Pinpoint the cell where the given text exists, returning its (X, Y) midpoint coordinate. 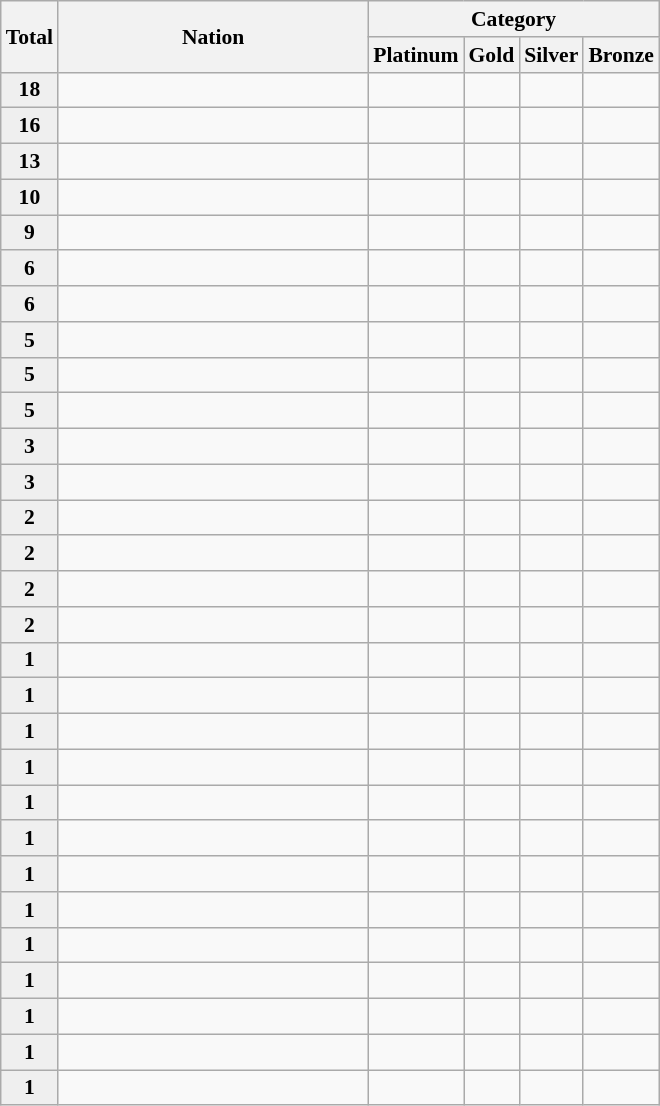
Bronze (621, 55)
10 (30, 197)
13 (30, 162)
9 (30, 233)
Gold (492, 55)
18 (30, 90)
Nation (213, 36)
Total (30, 36)
Platinum (416, 55)
Silver (551, 55)
Category (514, 19)
16 (30, 126)
